Return the [x, y] coordinate for the center point of the cell that contains the specified text.  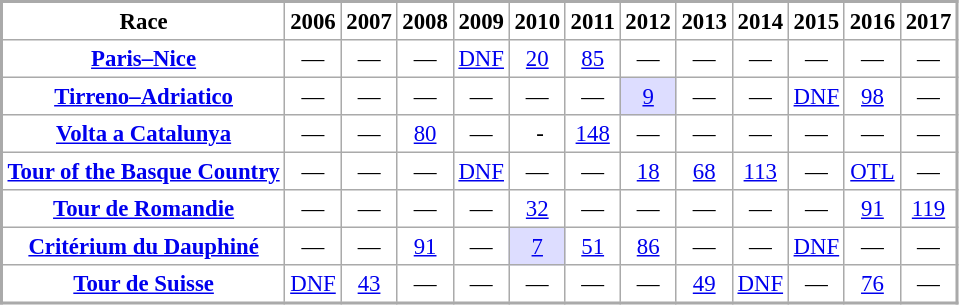
2016 [872, 21]
2007 [369, 21]
43 [369, 284]
9 [648, 96]
49 [704, 284]
2009 [481, 21]
20 [537, 59]
2010 [537, 21]
2012 [648, 21]
Tirreno–Adriatico [144, 96]
76 [872, 284]
85 [592, 59]
68 [704, 171]
Tour de Romandie [144, 209]
2006 [313, 21]
7 [537, 246]
86 [648, 246]
2014 [760, 21]
Critérium du Dauphiné [144, 246]
Race [144, 21]
Paris–Nice [144, 59]
148 [592, 134]
Tour of the Basque Country [144, 171]
98 [872, 96]
2017 [928, 21]
18 [648, 171]
Tour de Suisse [144, 284]
Volta a Catalunya [144, 134]
2013 [704, 21]
2008 [425, 21]
2015 [816, 21]
OTL [872, 171]
- [537, 134]
119 [928, 209]
32 [537, 209]
113 [760, 171]
51 [592, 246]
2011 [592, 21]
80 [425, 134]
